Determine the [x, y] coordinate at the center of the cell enclosing the given text.  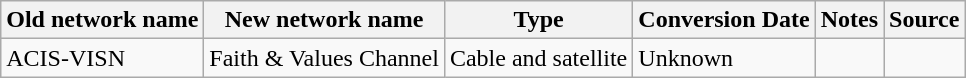
Cable and satellite [538, 58]
Notes [849, 20]
Source [924, 20]
ACIS-VISN [102, 58]
Faith & Values Channel [324, 58]
New network name [324, 20]
Type [538, 20]
Conversion Date [724, 20]
Unknown [724, 58]
Old network name [102, 20]
